Determine the (x, y) coordinate at the center of the cell enclosing the given text.  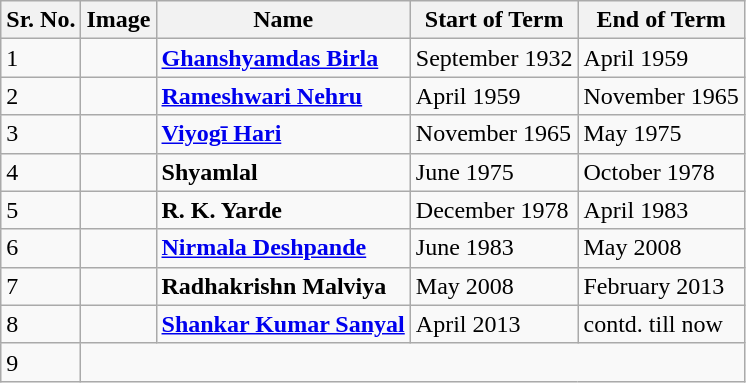
End of Term (661, 20)
6 (41, 248)
June 1983 (494, 248)
Sr. No. (41, 20)
3 (41, 134)
contd. till now (661, 324)
7 (41, 286)
Name (283, 20)
Ghanshyamdas Birla (283, 58)
Rameshwari Nehru (283, 96)
April 2013 (494, 324)
June 1975 (494, 172)
R. K. Yarde (283, 210)
April 1983 (661, 210)
September 1932 (494, 58)
Image (118, 20)
Shyamlal (283, 172)
1 (41, 58)
8 (41, 324)
May 1975 (661, 134)
Radhakrishn Malviya (283, 286)
February 2013 (661, 286)
4 (41, 172)
Nirmala Deshpande (283, 248)
December 1978 (494, 210)
Shankar Kumar Sanyal (283, 324)
October 1978 (661, 172)
9 (41, 362)
2 (41, 96)
Start of Term (494, 20)
Viyogī Hari (283, 134)
5 (41, 210)
